Output the [x, y] coordinate of the center of the cell containing the given text.  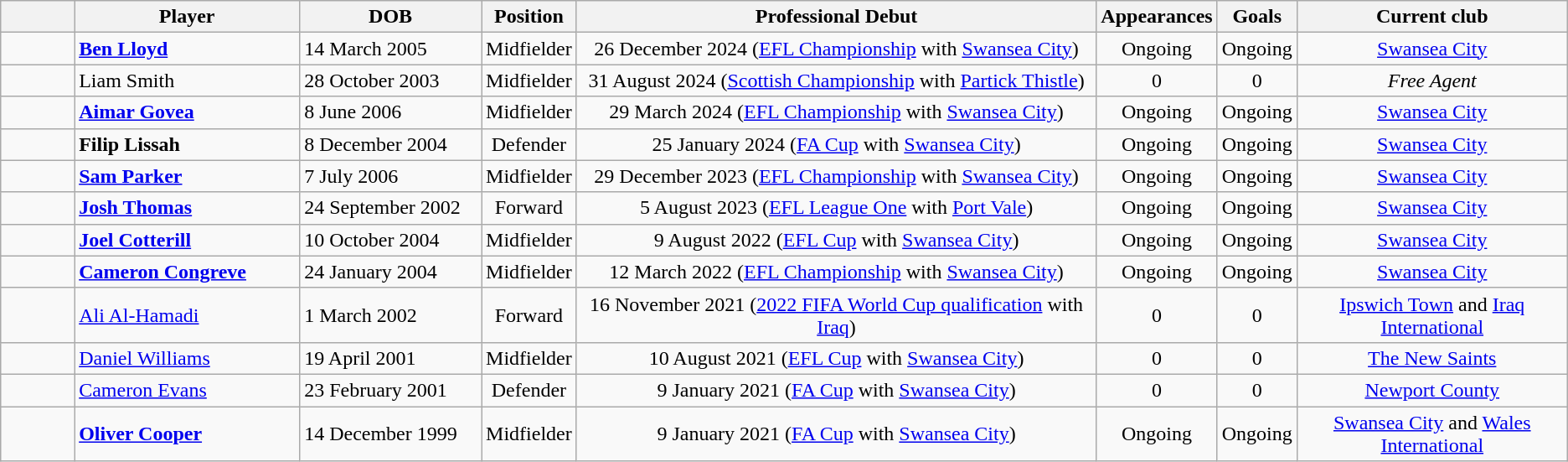
Ben Lloyd [188, 49]
Position [529, 17]
Cameron Congreve [188, 272]
7 July 2006 [390, 176]
Liam Smith [188, 80]
9 August 2022 (EFL Cup with Swansea City) [836, 240]
10 August 2021 (EFL Cup with Swansea City) [836, 358]
1 March 2002 [390, 315]
8 June 2006 [390, 112]
24 January 2004 [390, 272]
Oliver Cooper [188, 433]
Current club [1432, 17]
26 December 2024 (EFL Championship with Swansea City) [836, 49]
DOB [390, 17]
25 January 2024 (FA Cup with Swansea City) [836, 144]
16 November 2021 (2022 FIFA World Cup qualification with Iraq) [836, 315]
28 October 2003 [390, 80]
19 April 2001 [390, 358]
Joel Cotterill [188, 240]
Ali Al-Hamadi [188, 315]
12 March 2022 (EFL Championship with Swansea City) [836, 272]
Appearances [1157, 17]
29 December 2023 (EFL Championship with Swansea City) [836, 176]
Free Agent [1432, 80]
Swansea City and Wales International [1432, 433]
Sam Parker [188, 176]
Josh Thomas [188, 208]
14 March 2005 [390, 49]
Newport County [1432, 390]
Professional Debut [836, 17]
Goals [1256, 17]
Daniel Williams [188, 358]
Aimar Govea [188, 112]
10 October 2004 [390, 240]
31 August 2024 (Scottish Championship with Partick Thistle) [836, 80]
23 February 2001 [390, 390]
Cameron Evans [188, 390]
14 December 1999 [390, 433]
Player [188, 17]
5 August 2023 (EFL League One with Port Vale) [836, 208]
24 September 2002 [390, 208]
29 March 2024 (EFL Championship with Swansea City) [836, 112]
Ipswich Town and Iraq International [1432, 315]
Filip Lissah [188, 144]
The New Saints [1432, 358]
8 December 2004 [390, 144]
